For the text-containing cell, return its midpoint in (X, Y) coordinate format. 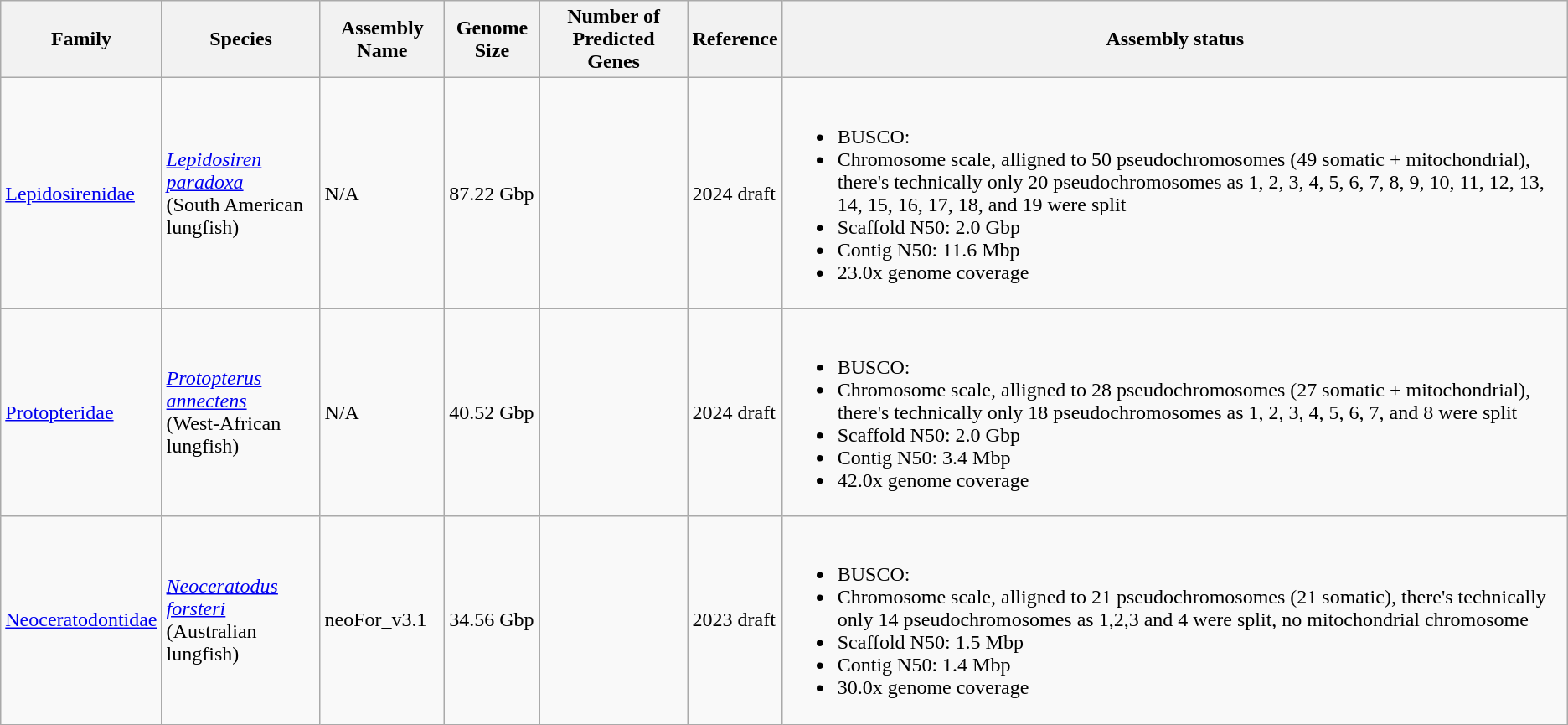
Neoceratodontidae (81, 620)
Reference (735, 39)
34.56 Gbp (493, 620)
Species (241, 39)
Lepidosiren paradoxa(South American lungfish) (241, 193)
Family (81, 39)
neoFor_v3.1 (382, 620)
Assembly Name (382, 39)
Protopteridae (81, 412)
2023 draft (735, 620)
Assembly status (1174, 39)
87.22 Gbp (493, 193)
Protopterus annectens(West-African lungfish) (241, 412)
Number of Predicted Genes (613, 39)
40.52 Gbp (493, 412)
Genome Size (493, 39)
Neoceratodus forsteri(Australian lungfish) (241, 620)
Lepidosirenidae (81, 193)
